Locate the cell with the specified text and output its [X, Y] center coordinate. 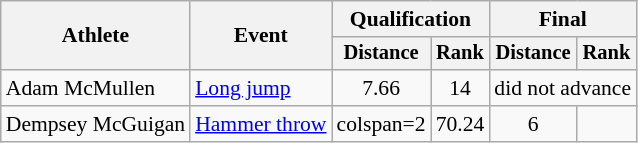
Hammer throw [260, 124]
Final [562, 19]
Qualification [411, 19]
Event [260, 36]
Athlete [96, 36]
colspan=2 [382, 124]
Dempsey McGuigan [96, 124]
did not advance [562, 88]
70.24 [460, 124]
Adam McMullen [96, 88]
7.66 [382, 88]
6 [532, 124]
Long jump [260, 88]
14 [460, 88]
